Detect which cell encompasses the target text, then output its [X, Y] center coordinate. 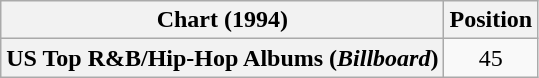
Chart (1994) [222, 20]
US Top R&B/Hip-Hop Albums (Billboard) [222, 58]
Position [491, 20]
45 [491, 58]
